Return the (x, y) coordinate for the center point of the cell that contains the specified text.  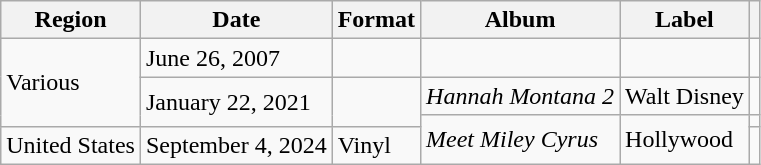
Format (376, 20)
June 26, 2007 (236, 58)
Album (520, 20)
Hollywood (685, 140)
Date (236, 20)
United States (71, 145)
January 22, 2021 (236, 102)
Various (71, 82)
September 4, 2024 (236, 145)
Region (71, 20)
Hannah Montana 2 (520, 96)
Vinyl (376, 145)
Meet Miley Cyrus (520, 140)
Label (685, 20)
Walt Disney (685, 96)
